Return the [X, Y] coordinate for the center point of the cell that contains the specified text.  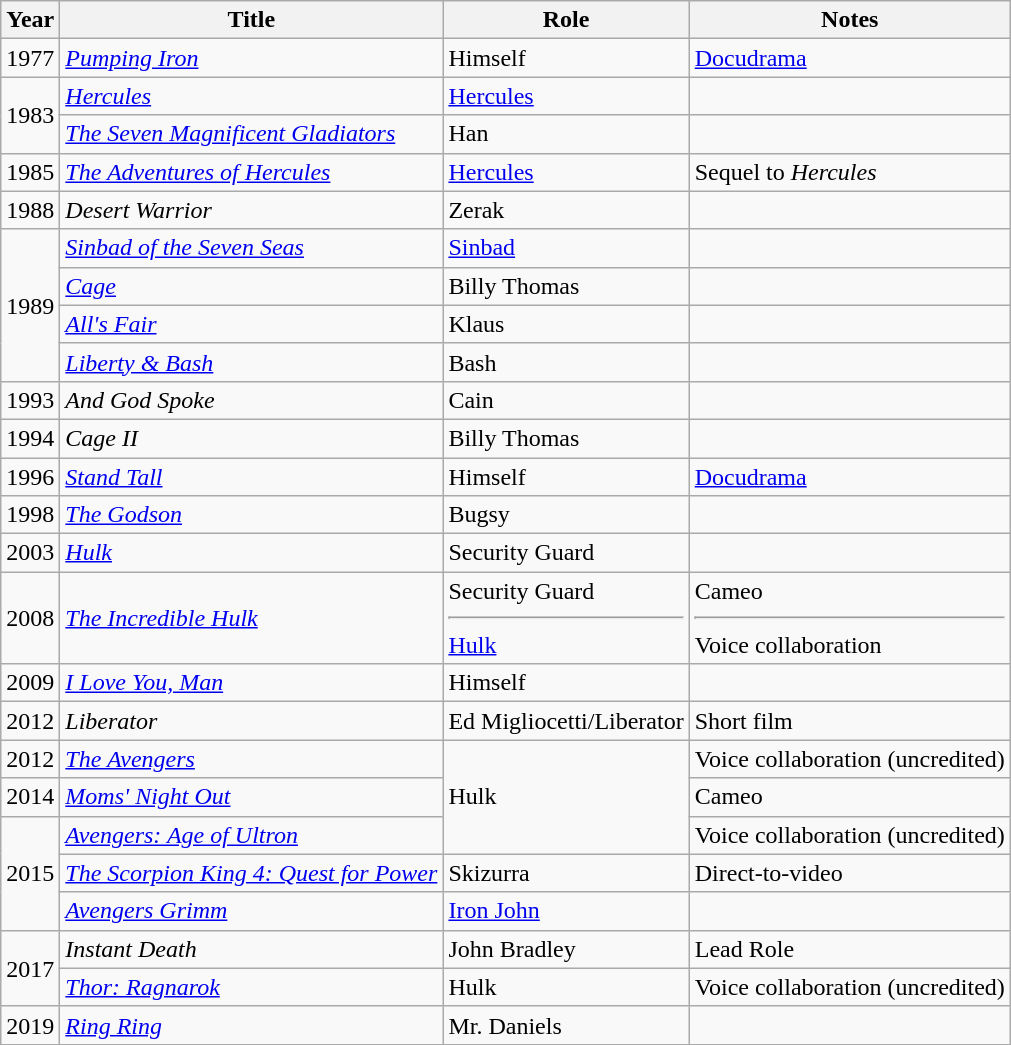
2019 [30, 1025]
Year [30, 20]
Pumping Iron [252, 58]
The Avengers [252, 759]
Sinbad [566, 248]
Cage II [252, 438]
Bash [566, 362]
Liberator [252, 721]
1988 [30, 210]
1998 [30, 515]
John Bradley [566, 949]
Klaus [566, 324]
Cage [252, 286]
Sinbad of the Seven Seas [252, 248]
2009 [30, 683]
2014 [30, 797]
I Love You, Man [252, 683]
Thor: Ragnarok [252, 987]
Cameo [850, 797]
Han [566, 134]
1989 [30, 305]
Ring Ring [252, 1025]
The Seven Magnificent Gladiators [252, 134]
1994 [30, 438]
Direct-to-video [850, 873]
Ed Migliocetti/Liberator [566, 721]
1993 [30, 400]
Instant Death [252, 949]
Title [252, 20]
1977 [30, 58]
Short film [850, 721]
CameoVoice collaboration [850, 618]
And God Spoke [252, 400]
2003 [30, 553]
All's Fair [252, 324]
Moms' Night Out [252, 797]
Security Guard [566, 553]
2017 [30, 968]
1983 [30, 115]
1996 [30, 477]
Zerak [566, 210]
Liberty & Bash [252, 362]
Lead Role [850, 949]
Security Guard Hulk [566, 618]
Notes [850, 20]
Iron John [566, 911]
Mr. Daniels [566, 1025]
Avengers Grimm [252, 911]
The Adventures of Hercules [252, 172]
1985 [30, 172]
The Godson [252, 515]
Skizurra [566, 873]
Stand Tall [252, 477]
Sequel to Hercules [850, 172]
The Incredible Hulk [252, 618]
Bugsy [566, 515]
Avengers: Age of Ultron [252, 835]
The Scorpion King 4: Quest for Power [252, 873]
Cain [566, 400]
Role [566, 20]
2015 [30, 873]
2008 [30, 618]
Desert Warrior [252, 210]
